For the text-containing cell, return its midpoint in [X, Y] coordinate format. 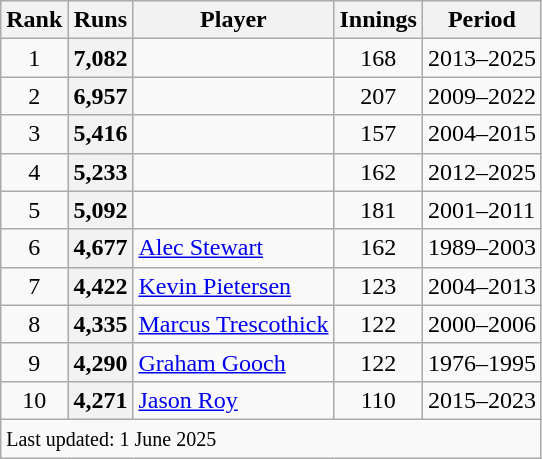
110 [378, 400]
Jason Roy [234, 400]
Player [234, 20]
181 [378, 210]
5,233 [100, 172]
2009–2022 [482, 96]
10 [34, 400]
Last updated: 1 June 2025 [272, 438]
157 [378, 134]
6,957 [100, 96]
6 [34, 248]
1976–1995 [482, 362]
207 [378, 96]
8 [34, 324]
168 [378, 58]
Rank [34, 20]
1 [34, 58]
4 [34, 172]
Runs [100, 20]
4,290 [100, 362]
4,271 [100, 400]
2004–2015 [482, 134]
4,677 [100, 248]
5 [34, 210]
Alec Stewart [234, 248]
3 [34, 134]
2 [34, 96]
5,092 [100, 210]
4,422 [100, 286]
7,082 [100, 58]
2004–2013 [482, 286]
Period [482, 20]
Kevin Pietersen [234, 286]
1989–2003 [482, 248]
Innings [378, 20]
5,416 [100, 134]
123 [378, 286]
2013–2025 [482, 58]
2012–2025 [482, 172]
2001–2011 [482, 210]
2000–2006 [482, 324]
Graham Gooch [234, 362]
7 [34, 286]
Marcus Trescothick [234, 324]
4,335 [100, 324]
2015–2023 [482, 400]
9 [34, 362]
